Find where the given text appears and provide that cell's center as (x, y) coordinate. 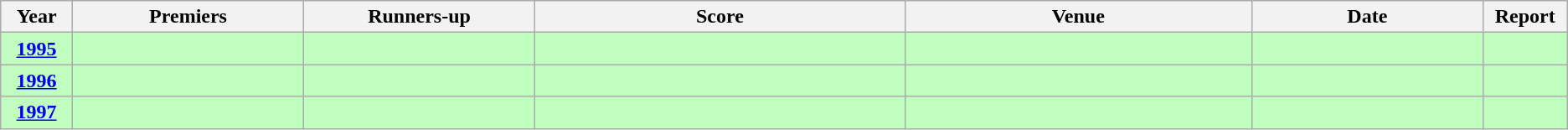
1995 (37, 49)
1996 (37, 81)
Year (37, 17)
Date (1367, 17)
Runners-up (420, 17)
Venue (1078, 17)
Premiers (188, 17)
1997 (37, 112)
Report (1524, 17)
Score (720, 17)
